Output the (X, Y) coordinate of the center of the cell containing the given text.  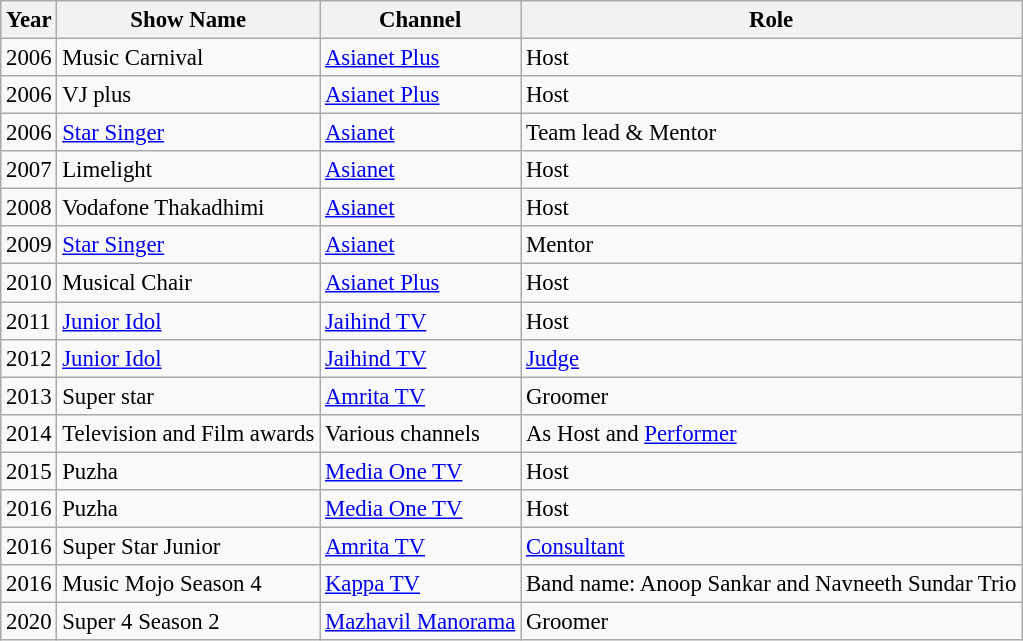
2014 (29, 433)
Team lead & Mentor (772, 133)
2013 (29, 396)
Channel (420, 20)
2009 (29, 245)
2011 (29, 321)
Kappa TV (420, 584)
2007 (29, 170)
Super star (188, 396)
Judge (772, 358)
Music Carnival (188, 58)
Year (29, 20)
Role (772, 20)
Television and Film awards (188, 433)
Mazhavil Manorama (420, 621)
Vodafone Thakadhimi (188, 208)
Limelight (188, 170)
As Host and Performer (772, 433)
Various channels (420, 433)
VJ plus (188, 95)
2012 (29, 358)
Super Star Junior (188, 546)
Music Mojo Season 4 (188, 584)
Band name: Anoop Sankar and Navneeth Sundar Trio (772, 584)
2008 (29, 208)
2015 (29, 471)
Consultant (772, 546)
2010 (29, 283)
Musical Chair (188, 283)
Super 4 Season 2 (188, 621)
Mentor (772, 245)
Show Name (188, 20)
2020 (29, 621)
